Output the [x, y] coordinate of the center of the cell containing the given text.  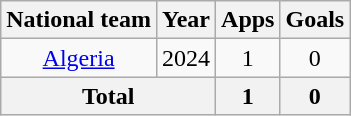
Total [108, 96]
Goals [315, 20]
Apps [248, 20]
2024 [186, 58]
Algeria [79, 58]
Year [186, 20]
National team [79, 20]
